Return (X, Y) of the center of cell containing provided text 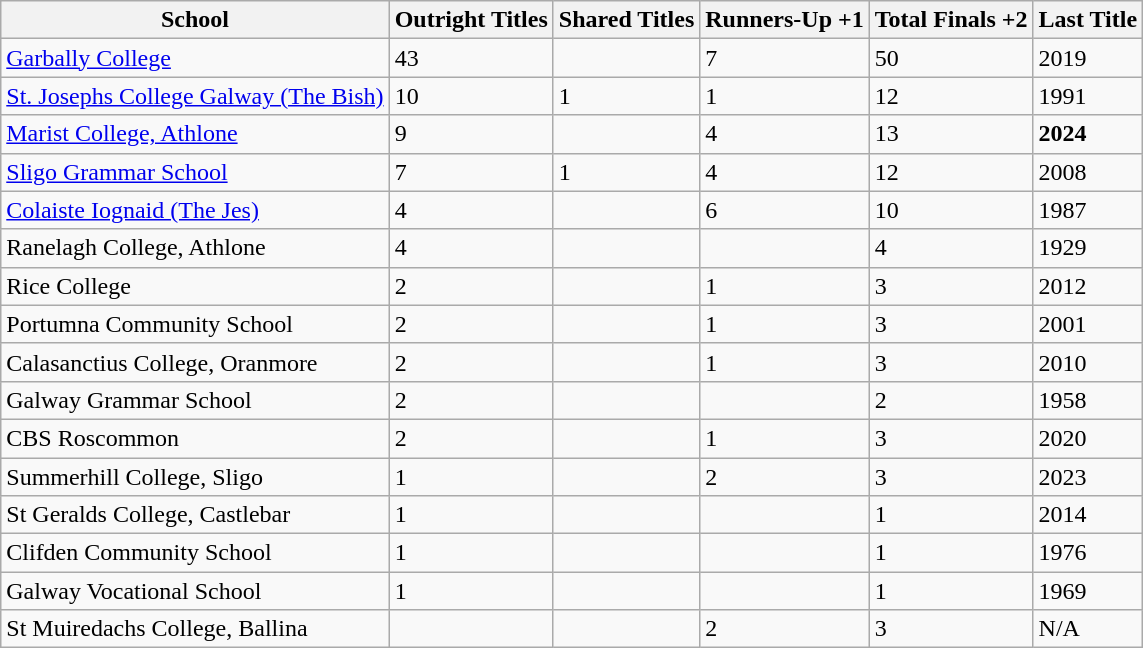
Colaiste Iognaid (The Jes) (195, 210)
1958 (1088, 400)
N/A (1088, 629)
St. Josephs College Galway (The Bish) (195, 96)
2019 (1088, 58)
2001 (1088, 324)
Garbally College (195, 58)
Portumna Community School (195, 324)
6 (784, 210)
2012 (1088, 286)
Outright Titles (471, 20)
Calasanctius College, Oranmore (195, 362)
Marist College, Athlone (195, 134)
13 (951, 134)
St Geralds College, Castlebar (195, 515)
Runners-Up +1 (784, 20)
Summerhill College, Sligo (195, 477)
2024 (1088, 134)
1976 (1088, 553)
1929 (1088, 248)
Ranelagh College, Athlone (195, 248)
Last Title (1088, 20)
1991 (1088, 96)
1969 (1088, 591)
Galway Grammar School (195, 400)
43 (471, 58)
50 (951, 58)
Rice College (195, 286)
CBS Roscommon (195, 438)
St Muiredachs College, Ballina (195, 629)
1987 (1088, 210)
2020 (1088, 438)
Sligo Grammar School (195, 172)
Shared Titles (626, 20)
Clifden Community School (195, 553)
9 (471, 134)
Galway Vocational School (195, 591)
School (195, 20)
2023 (1088, 477)
2014 (1088, 515)
2008 (1088, 172)
Total Finals +2 (951, 20)
2010 (1088, 362)
